Detect which cell encompasses the target text, then output its (X, Y) center coordinate. 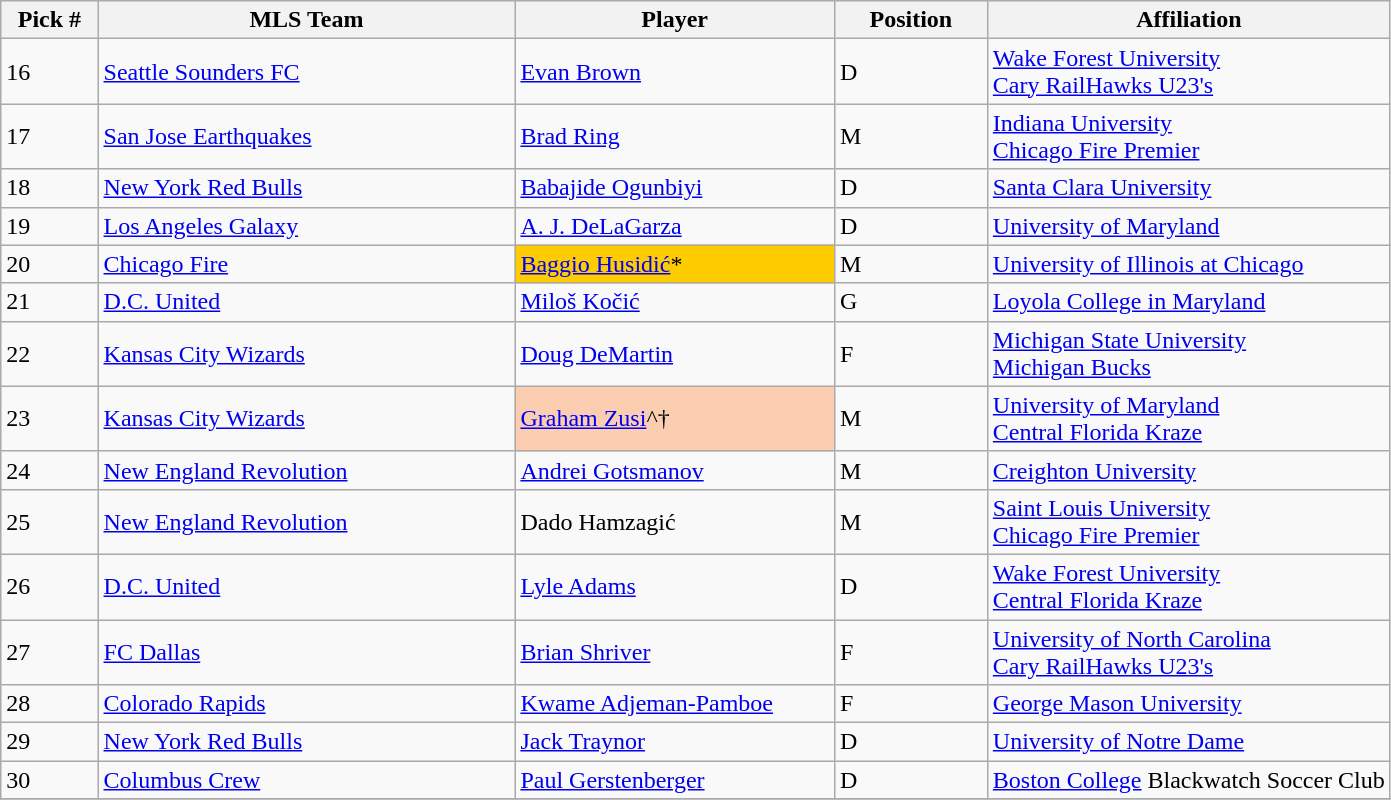
20 (50, 264)
18 (50, 188)
University of Illinois at Chicago (1188, 264)
Player (675, 20)
Graham Zusi^† (675, 418)
19 (50, 226)
Pick # (50, 20)
Miloš Kočić (675, 302)
Santa Clara University (1188, 188)
A. J. DeLaGarza (675, 226)
Colorado Rapids (306, 704)
Seattle Sounders FC (306, 72)
Affiliation (1188, 20)
Paul Gerstenberger (675, 780)
University of North CarolinaCary RailHawks U23's (1188, 652)
27 (50, 652)
Indiana UniversityChicago Fire Premier (1188, 136)
Jack Traynor (675, 742)
Position (910, 20)
21 (50, 302)
Michigan State UniversityMichigan Bucks (1188, 354)
MLS Team (306, 20)
G (910, 302)
Chicago Fire (306, 264)
Evan Brown (675, 72)
Columbus Crew (306, 780)
25 (50, 522)
23 (50, 418)
San Jose Earthquakes (306, 136)
Andrei Gotsmanov (675, 470)
17 (50, 136)
29 (50, 742)
Saint Louis UniversityChicago Fire Premier (1188, 522)
16 (50, 72)
Creighton University (1188, 470)
Loyola College in Maryland (1188, 302)
26 (50, 586)
Baggio Husidić* (675, 264)
22 (50, 354)
Doug DeMartin (675, 354)
University of Maryland (1188, 226)
Lyle Adams (675, 586)
Wake Forest UniversityCentral Florida Kraze (1188, 586)
24 (50, 470)
University of MarylandCentral Florida Kraze (1188, 418)
University of Notre Dame (1188, 742)
Brad Ring (675, 136)
28 (50, 704)
Kwame Adjeman-Pamboe (675, 704)
Los Angeles Galaxy (306, 226)
Dado Hamzagić (675, 522)
Boston College Blackwatch Soccer Club (1188, 780)
30 (50, 780)
George Mason University (1188, 704)
Wake Forest UniversityCary RailHawks U23's (1188, 72)
Babajide Ogunbiyi (675, 188)
FC Dallas (306, 652)
Brian Shriver (675, 652)
